Search for the cell housing the specified text and yield its [x, y] center coordinate. 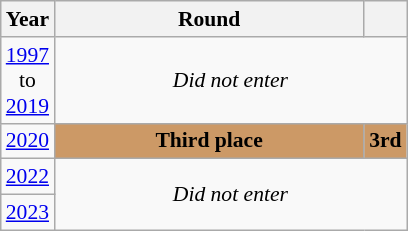
3rd [386, 141]
2022 [28, 177]
Year [28, 19]
Round [209, 19]
2023 [28, 213]
Third place [209, 141]
1997to2019 [28, 80]
2020 [28, 141]
